Find where the given text appears and provide that cell's center as [X, Y] coordinate. 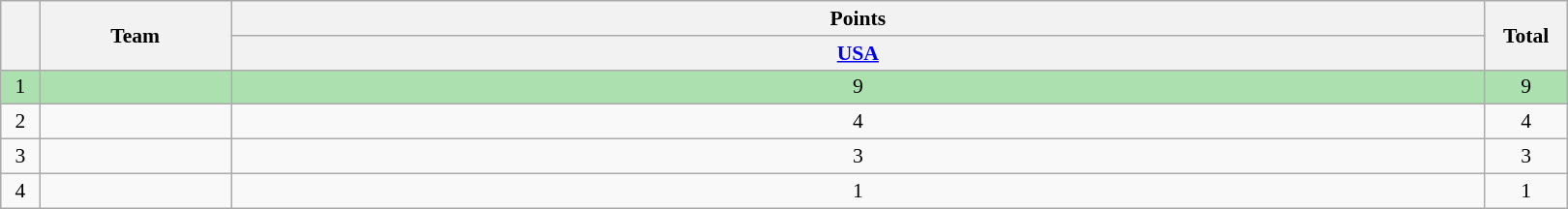
Team [136, 35]
Total [1525, 35]
Points [858, 18]
USA [858, 53]
2 [20, 122]
